Detect which cell encompasses the target text, then output its [X, Y] center coordinate. 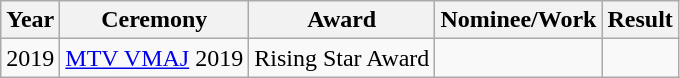
2019 [30, 58]
Result [640, 20]
Nominee/Work [518, 20]
MTV VMAJ 2019 [154, 58]
Award [342, 20]
Ceremony [154, 20]
Year [30, 20]
Rising Star Award [342, 58]
